Provide the (x, y) coordinate of the cell's center where the given text is located.  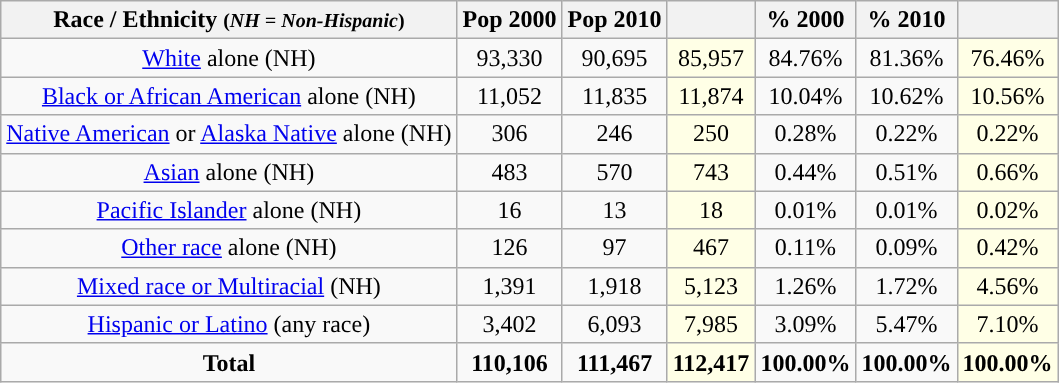
126 (510, 248)
16 (510, 210)
Other race alone (NH) (229, 248)
84.76% (806, 58)
0.51% (906, 172)
81.36% (906, 58)
93,330 (510, 58)
1,391 (510, 286)
90,695 (614, 58)
5.47% (906, 324)
10.04% (806, 96)
Race / Ethnicity (NH = Non-Hispanic) (229, 20)
Black or African American alone (NH) (229, 96)
11,052 (510, 96)
97 (614, 248)
11,874 (711, 96)
0.28% (806, 134)
3.09% (806, 324)
0.44% (806, 172)
Asian alone (NH) (229, 172)
0.09% (906, 248)
306 (510, 134)
110,106 (510, 362)
85,957 (711, 58)
10.56% (1008, 96)
Pacific Islander alone (NH) (229, 210)
Total (229, 362)
0.42% (1008, 248)
1.72% (906, 286)
13 (614, 210)
Pop 2000 (510, 20)
1.26% (806, 286)
11,835 (614, 96)
483 (510, 172)
10.62% (906, 96)
5,123 (711, 286)
76.46% (1008, 58)
246 (614, 134)
% 2010 (906, 20)
112,417 (711, 362)
0.11% (806, 248)
1,918 (614, 286)
Hispanic or Latino (any race) (229, 324)
3,402 (510, 324)
White alone (NH) (229, 58)
% 2000 (806, 20)
Native American or Alaska Native alone (NH) (229, 134)
743 (711, 172)
250 (711, 134)
Pop 2010 (614, 20)
18 (711, 210)
Mixed race or Multiracial (NH) (229, 286)
6,093 (614, 324)
467 (711, 248)
7.10% (1008, 324)
0.02% (1008, 210)
7,985 (711, 324)
4.56% (1008, 286)
570 (614, 172)
111,467 (614, 362)
0.66% (1008, 172)
